Find where the given text appears and provide that cell's center as (x, y) coordinate. 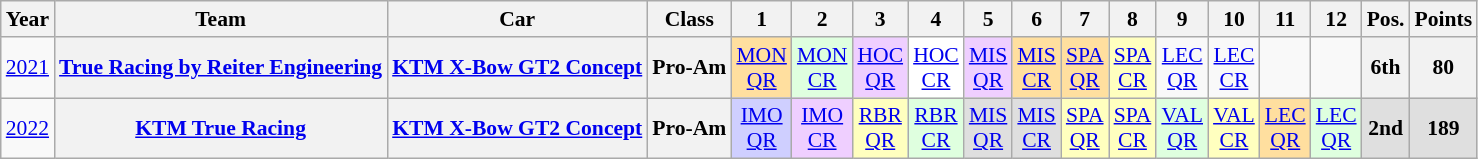
80 (1444, 68)
KTM True Racing (220, 128)
Car (517, 19)
2 (822, 19)
2nd (1386, 128)
LECCR (1234, 68)
2022 (28, 128)
HOCQR (880, 68)
12 (1336, 19)
RBRCR (936, 128)
MONQR (762, 68)
True Racing by Reiter Engineering (220, 68)
Team (220, 19)
HOCCR (936, 68)
7 (1085, 19)
1 (762, 19)
VALQR (1182, 128)
10 (1234, 19)
Class (689, 19)
6 (1036, 19)
RBRQR (880, 128)
Pos. (1386, 19)
3 (880, 19)
Points (1444, 19)
9 (1182, 19)
4 (936, 19)
6th (1386, 68)
11 (1286, 19)
8 (1133, 19)
5 (988, 19)
VALCR (1234, 128)
IMOQR (762, 128)
IMOCR (822, 128)
Year (28, 19)
189 (1444, 128)
MONCR (822, 68)
2021 (28, 68)
